Locate the cell with the specified text and output its [X, Y] center coordinate. 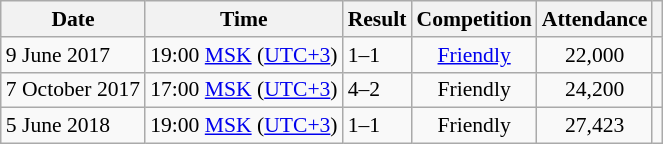
17:00 MSK (UTC+3) [244, 90]
Time [244, 19]
9 June 2017 [73, 55]
24,200 [595, 90]
22,000 [595, 55]
Attendance [595, 19]
4–2 [378, 90]
Date [73, 19]
Result [378, 19]
27,423 [595, 126]
7 October 2017 [73, 90]
Competition [474, 19]
5 June 2018 [73, 126]
